Provide the [x, y] coordinate of the cell's center where the given text is located.  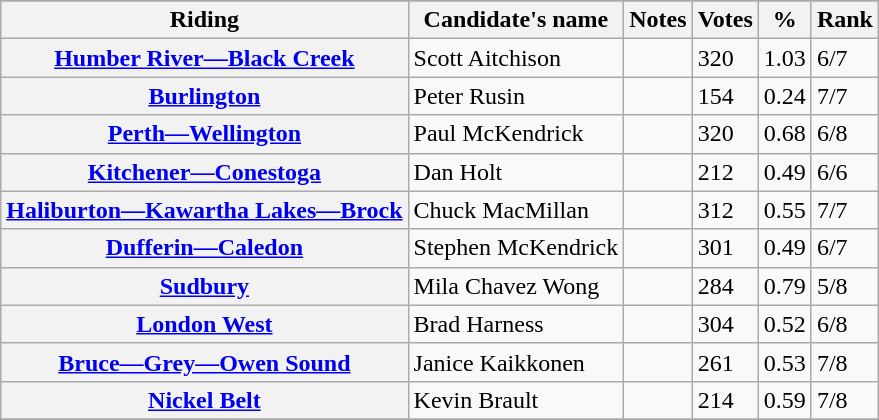
154 [725, 96]
Chuck MacMillan [516, 210]
Dan Holt [516, 172]
6/6 [844, 172]
0.79 [784, 286]
Nickel Belt [204, 400]
Candidate's name [516, 20]
Bruce—Grey—Owen Sound [204, 362]
Kevin Brault [516, 400]
Mila Chavez Wong [516, 286]
Perth—Wellington [204, 134]
0.59 [784, 400]
261 [725, 362]
301 [725, 248]
304 [725, 324]
Humber River—Black Creek [204, 58]
1.03 [784, 58]
Rank [844, 20]
0.55 [784, 210]
312 [725, 210]
Votes [725, 20]
Kitchener—Conestoga [204, 172]
5/8 [844, 286]
Dufferin—Caledon [204, 248]
London West [204, 324]
0.24 [784, 96]
Janice Kaikkonen [516, 362]
284 [725, 286]
212 [725, 172]
Sudbury [204, 286]
0.68 [784, 134]
Scott Aitchison [516, 58]
Haliburton—Kawartha Lakes—Brock [204, 210]
0.53 [784, 362]
Stephen McKendrick [516, 248]
Riding [204, 20]
0.52 [784, 324]
Brad Harness [516, 324]
Paul McKendrick [516, 134]
Peter Rusin [516, 96]
214 [725, 400]
Notes [658, 20]
% [784, 20]
Burlington [204, 96]
